Search for the cell housing the specified text and yield its (x, y) center coordinate. 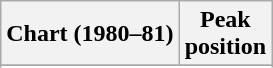
Peakposition (225, 34)
Chart (1980–81) (90, 34)
